Return the (X, Y) coordinate for the center point of the cell that contains the specified text.  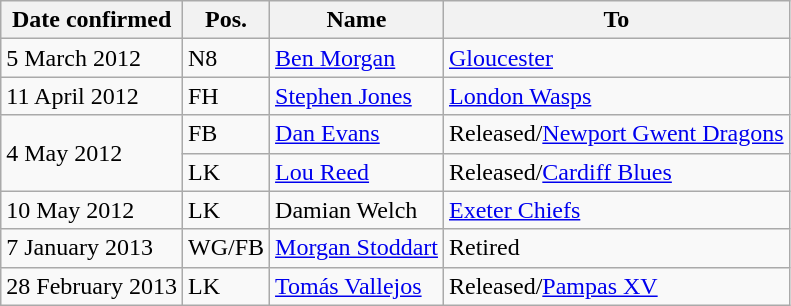
Dan Evans (357, 134)
7 January 2013 (92, 248)
Released/Newport Gwent Dragons (616, 134)
Retired (616, 248)
10 May 2012 (92, 210)
11 April 2012 (92, 96)
Name (357, 20)
FB (226, 134)
To (616, 20)
FH (226, 96)
N8 (226, 58)
4 May 2012 (92, 153)
Released/Cardiff Blues (616, 172)
Stephen Jones (357, 96)
London Wasps (616, 96)
Released/Pampas XV (616, 286)
28 February 2013 (92, 286)
Ben Morgan (357, 58)
Date confirmed (92, 20)
Gloucester (616, 58)
WG/FB (226, 248)
5 March 2012 (92, 58)
Exeter Chiefs (616, 210)
Pos. (226, 20)
Damian Welch (357, 210)
Morgan Stoddart (357, 248)
Tomás Vallejos (357, 286)
Lou Reed (357, 172)
